Search for the cell housing the specified text and yield its [x, y] center coordinate. 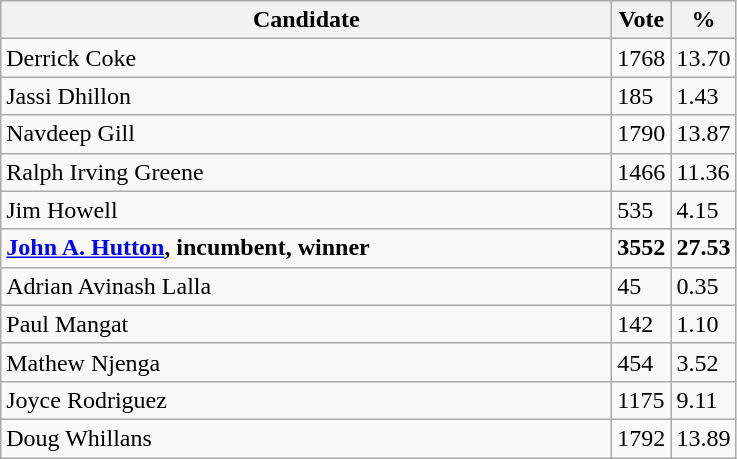
13.70 [704, 58]
Joyce Rodriguez [306, 400]
45 [642, 286]
Jassi Dhillon [306, 96]
Adrian Avinash Lalla [306, 286]
Jim Howell [306, 210]
142 [642, 324]
Doug Whillans [306, 438]
1466 [642, 172]
Derrick Coke [306, 58]
13.89 [704, 438]
185 [642, 96]
3552 [642, 248]
Vote [642, 20]
535 [642, 210]
13.87 [704, 134]
% [704, 20]
1175 [642, 400]
11.36 [704, 172]
9.11 [704, 400]
1790 [642, 134]
Ralph Irving Greene [306, 172]
454 [642, 362]
Candidate [306, 20]
4.15 [704, 210]
Mathew Njenga [306, 362]
1.43 [704, 96]
Navdeep Gill [306, 134]
John A. Hutton, incumbent, winner [306, 248]
1768 [642, 58]
3.52 [704, 362]
1792 [642, 438]
27.53 [704, 248]
1.10 [704, 324]
Paul Mangat [306, 324]
0.35 [704, 286]
